Determine the [X, Y] coordinate at the center of the cell enclosing the given text.  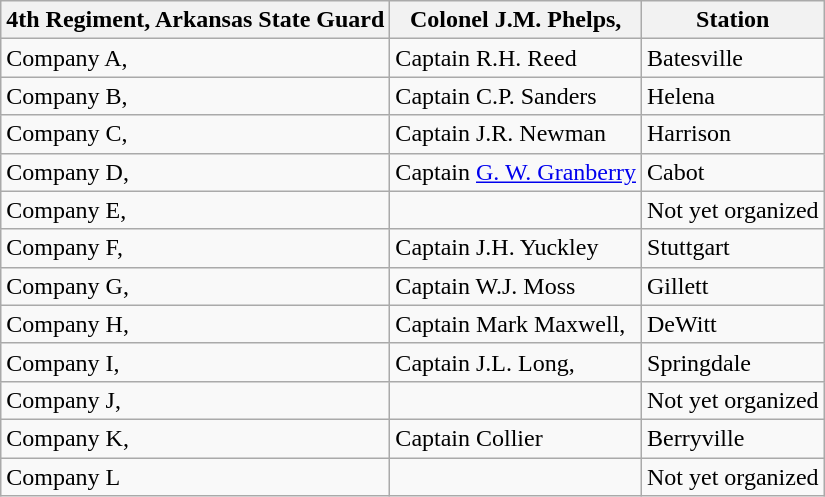
Company C, [196, 134]
Berryville [734, 438]
Captain Collier [516, 438]
Captain R.H. Reed [516, 58]
Company B, [196, 96]
Captain W.J. Moss [516, 286]
Company F, [196, 248]
DeWitt [734, 324]
4th Regiment, Arkansas State Guard [196, 20]
Station [734, 20]
Captain G. W. Granberry [516, 172]
Captain J.R. Newman [516, 134]
Colonel J.M. Phelps, [516, 20]
Company K, [196, 438]
Harrison [734, 134]
Cabot [734, 172]
Captain C.P. Sanders [516, 96]
Batesville [734, 58]
Captain J.H. Yuckley [516, 248]
Gillett [734, 286]
Company G, [196, 286]
Company I, [196, 362]
Company H, [196, 324]
Helena [734, 96]
Stuttgart [734, 248]
Captain J.L. Long, [516, 362]
Springdale [734, 362]
Company D, [196, 172]
Company J, [196, 400]
Captain Mark Maxwell, [516, 324]
Company E, [196, 210]
Company L [196, 477]
Company A, [196, 58]
